Provide the (X, Y) coordinate of the cell's center where the given text is located.  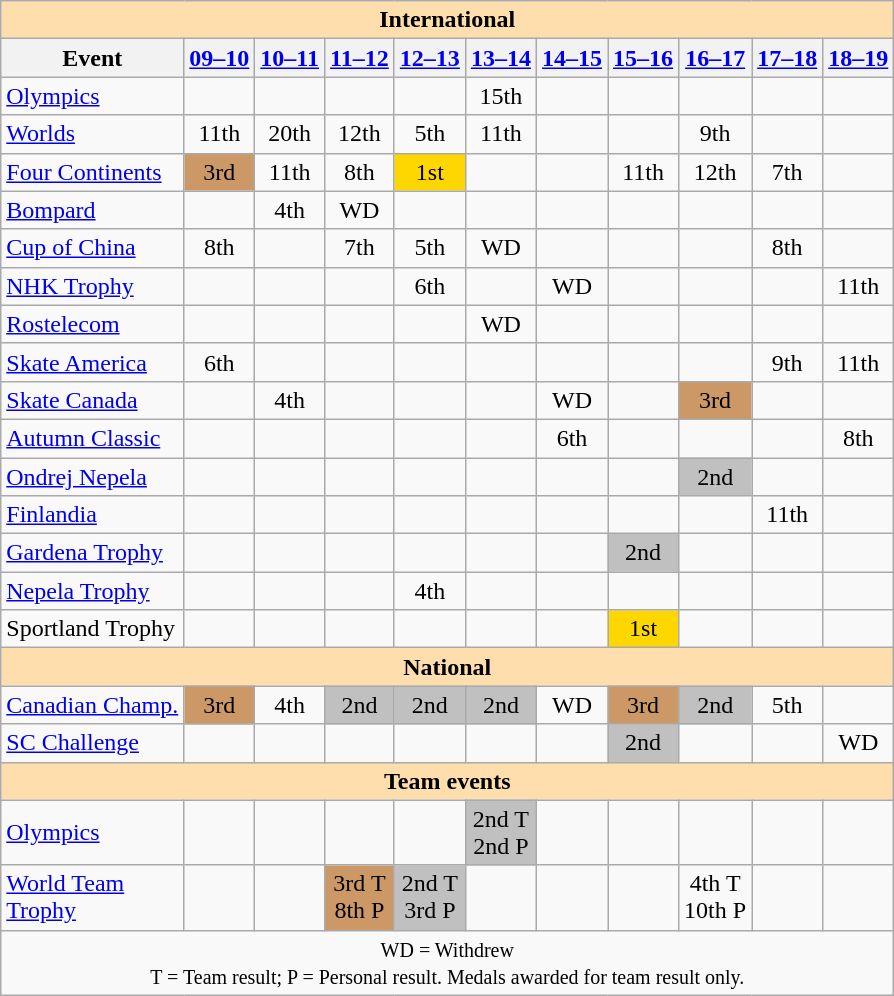
Skate America (92, 362)
Worlds (92, 134)
Bompard (92, 210)
3rd T 8th P (360, 898)
Cup of China (92, 248)
17–18 (788, 58)
2nd T 2nd P (500, 832)
15th (500, 96)
Autumn Classic (92, 438)
12–13 (430, 58)
11–12 (360, 58)
Four Continents (92, 172)
14–15 (572, 58)
WD = Withdrew T = Team result; P = Personal result. Medals awarded for team result only. (448, 962)
Event (92, 58)
2nd T 3rd P (430, 898)
Skate Canada (92, 400)
SC Challenge (92, 743)
18–19 (858, 58)
16–17 (716, 58)
Team events (448, 781)
Canadian Champ. (92, 705)
Finlandia (92, 515)
World TeamTrophy (92, 898)
09–10 (220, 58)
20th (290, 134)
Nepela Trophy (92, 591)
NHK Trophy (92, 286)
Ondrej Nepela (92, 477)
15–16 (644, 58)
4th T 10th P (716, 898)
International (448, 20)
10–11 (290, 58)
National (448, 667)
Sportland Trophy (92, 629)
Rostelecom (92, 324)
Gardena Trophy (92, 553)
13–14 (500, 58)
